For the text-containing cell, return its midpoint in (x, y) coordinate format. 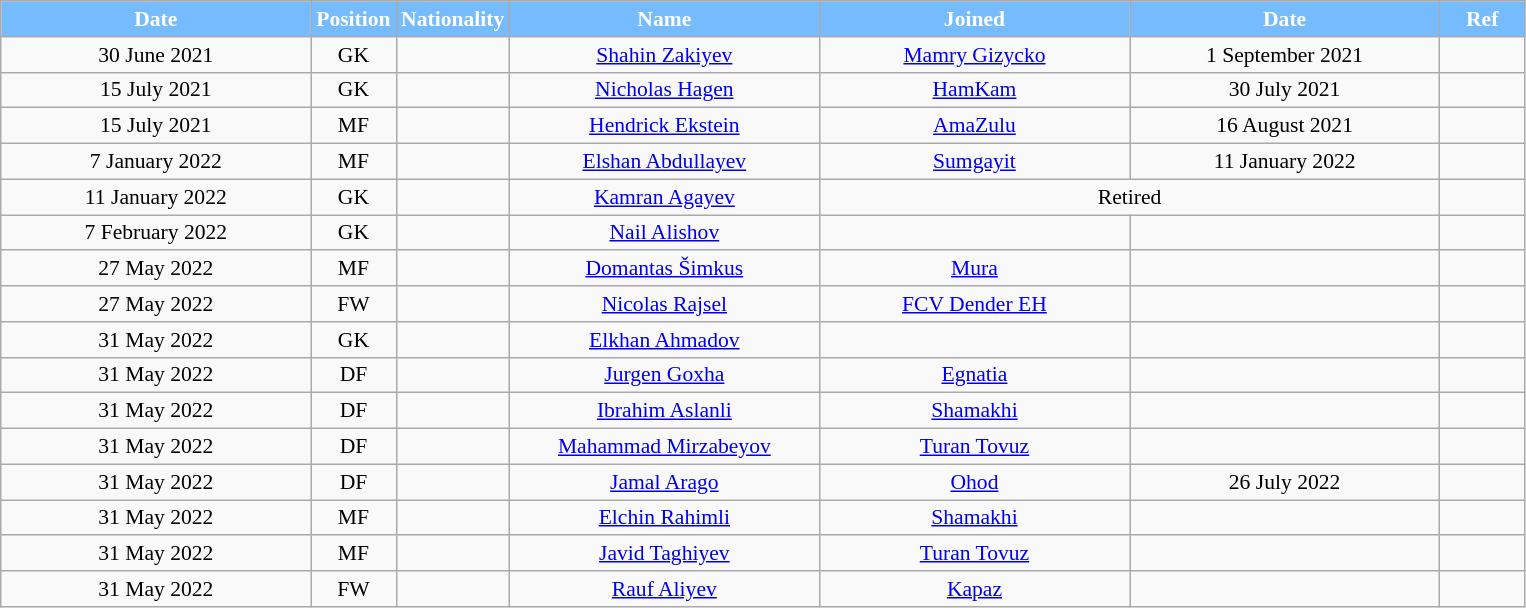
Egnatia (974, 375)
7 January 2022 (156, 162)
Elchin Rahimli (664, 518)
Mamry Gizycko (974, 55)
Nicolas Rajsel (664, 304)
Hendrick Ekstein (664, 126)
1 September 2021 (1285, 55)
Sumgayit (974, 162)
Name (664, 19)
AmaZulu (974, 126)
Retired (1129, 197)
Jurgen Goxha (664, 375)
Kapaz (974, 589)
30 July 2021 (1285, 90)
7 February 2022 (156, 233)
Kamran Agayev (664, 197)
30 June 2021 (156, 55)
Ibrahim Aslanli (664, 411)
Mura (974, 269)
Ohod (974, 482)
FCV Dender EH (974, 304)
Elkhan Ahmadov (664, 340)
26 July 2022 (1285, 482)
Joined (974, 19)
Jamal Arago (664, 482)
Javid Taghiyev (664, 554)
HamKam (974, 90)
16 August 2021 (1285, 126)
Rauf Aliyev (664, 589)
Shahin Zakiyev (664, 55)
Nicholas Hagen (664, 90)
Ref (1482, 19)
Position (354, 19)
Mahammad Mirzabeyov (664, 447)
Elshan Abdullayev (664, 162)
Domantas Šimkus (664, 269)
Nail Alishov (664, 233)
Nationality (452, 19)
